Search for the cell housing the specified text and yield its (x, y) center coordinate. 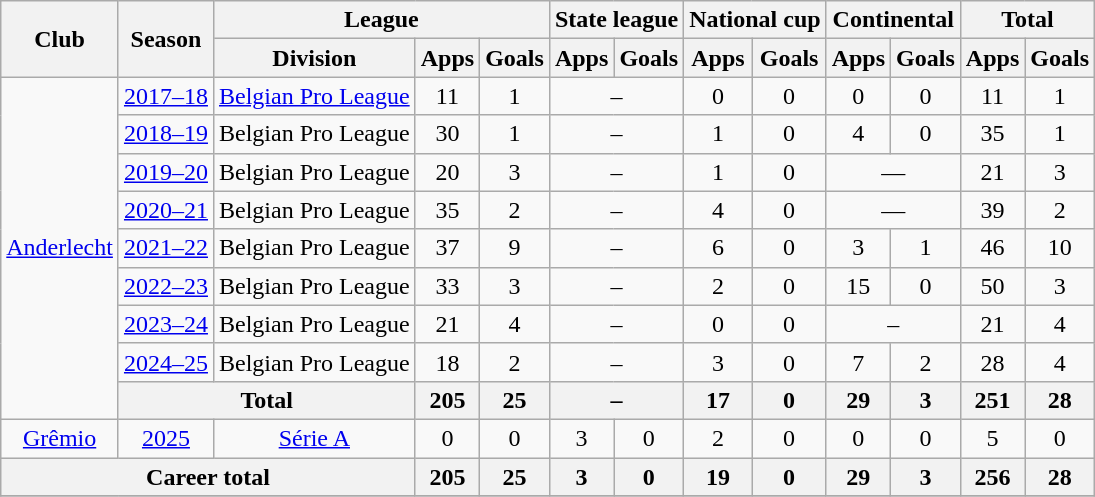
10 (1060, 248)
46 (992, 248)
37 (447, 248)
Continental (893, 20)
50 (992, 286)
State league (616, 20)
7 (858, 362)
17 (718, 400)
6 (718, 248)
19 (718, 477)
2022–23 (166, 286)
Grêmio (60, 438)
30 (447, 134)
National cup (755, 20)
18 (447, 362)
2020–21 (166, 210)
20 (447, 172)
33 (447, 286)
2018–19 (166, 134)
9 (515, 248)
2019–20 (166, 172)
15 (858, 286)
2021–22 (166, 248)
Club (60, 39)
5 (992, 438)
Anderlecht (60, 248)
2023–24 (166, 324)
2024–25 (166, 362)
2017–18 (166, 96)
Division (314, 58)
2025 (166, 438)
Série A (314, 438)
39 (992, 210)
251 (992, 400)
Career total (208, 477)
League (381, 20)
Season (166, 39)
256 (992, 477)
